Determine the [X, Y] coordinate at the center of the cell enclosing the given text.  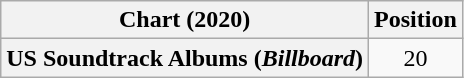
20 [416, 58]
Chart (2020) [185, 20]
Position [416, 20]
US Soundtrack Albums (Billboard) [185, 58]
